Return the (x, y) coordinate for the center point of the cell that contains the specified text.  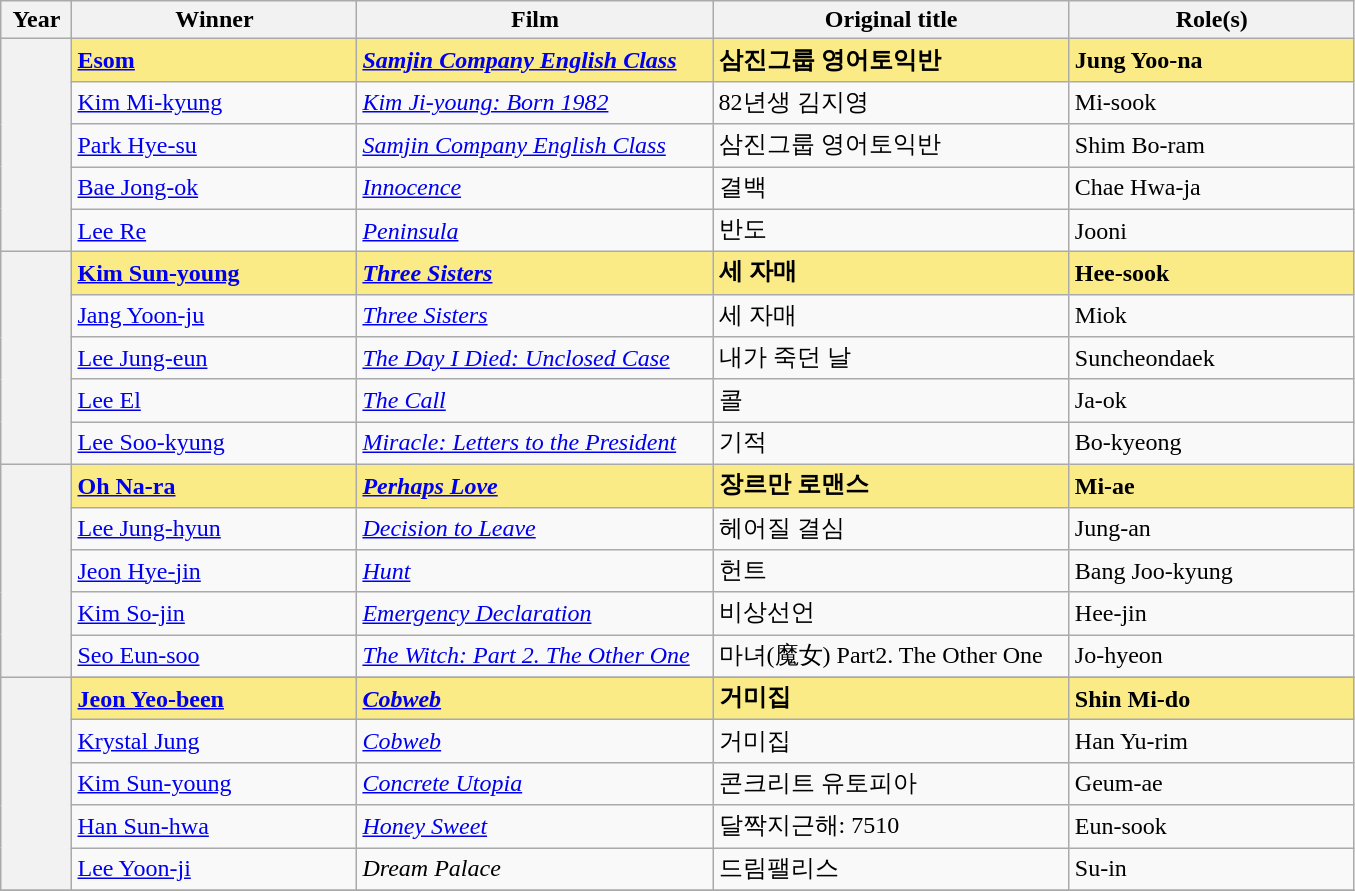
Chae Hwa-ja (1212, 188)
Bae Jong-ok (214, 188)
Kim Ji-young: Born 1982 (535, 102)
82년생 김지영 (891, 102)
Perhaps Love (535, 486)
Miracle: Letters to the President (535, 444)
Shin Mi-do (1212, 698)
Su-in (1212, 870)
Winner (214, 20)
Hee-sook (1212, 274)
콘크리트 유토피아 (891, 784)
Jung Yoo-na (1212, 60)
달짝지근해: 7510 (891, 826)
Miok (1212, 316)
Han Sun-hwa (214, 826)
Film (535, 20)
Park Hye-su (214, 146)
Kim Mi-kyung (214, 102)
The Call (535, 400)
Lee Jung-hyun (214, 528)
결백 (891, 188)
The Day I Died: Unclosed Case (535, 358)
Jooni (1212, 230)
마녀(魔女) Part2. The Other One (891, 656)
장르만 로맨스 (891, 486)
헌트 (891, 572)
Year (36, 20)
Oh Na-ra (214, 486)
Jung-an (1212, 528)
Decision to Leave (535, 528)
Shim Bo-ram (1212, 146)
Suncheondaek (1212, 358)
Bo-kyeong (1212, 444)
Role(s) (1212, 20)
Kim So-jin (214, 614)
Eun-sook (1212, 826)
Peninsula (535, 230)
Honey Sweet (535, 826)
기적 (891, 444)
Emergency Declaration (535, 614)
콜 (891, 400)
Mi-ae (1212, 486)
Seo Eun-soo (214, 656)
Jeon Hye-jin (214, 572)
Geum-ae (1212, 784)
Jo-hyeon (1212, 656)
Lee Re (214, 230)
Lee Yoon-ji (214, 870)
Krystal Jung (214, 742)
Original title (891, 20)
Hunt (535, 572)
Concrete Utopia (535, 784)
Mi-sook (1212, 102)
Ja-ok (1212, 400)
Dream Palace (535, 870)
Innocence (535, 188)
Jang Yoon-ju (214, 316)
내가 죽던 날 (891, 358)
Bang Joo-kyung (1212, 572)
Han Yu-rim (1212, 742)
Lee El (214, 400)
Lee Soo-kyung (214, 444)
비상선언 (891, 614)
반도 (891, 230)
Hee-jin (1212, 614)
Esom (214, 60)
Lee Jung-eun (214, 358)
Jeon Yeo-been (214, 698)
드림팰리스 (891, 870)
The Witch: Part 2. The Other One (535, 656)
헤어질 결심 (891, 528)
